Output the (X, Y) coordinate of the center of the cell containing the given text.  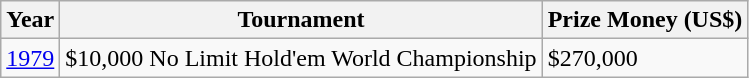
Tournament (301, 20)
$10,000 No Limit Hold'em World Championship (301, 58)
Year (30, 20)
$270,000 (645, 58)
1979 (30, 58)
Prize Money (US$) (645, 20)
